Output the (X, Y) coordinate of the center of the cell containing the given text.  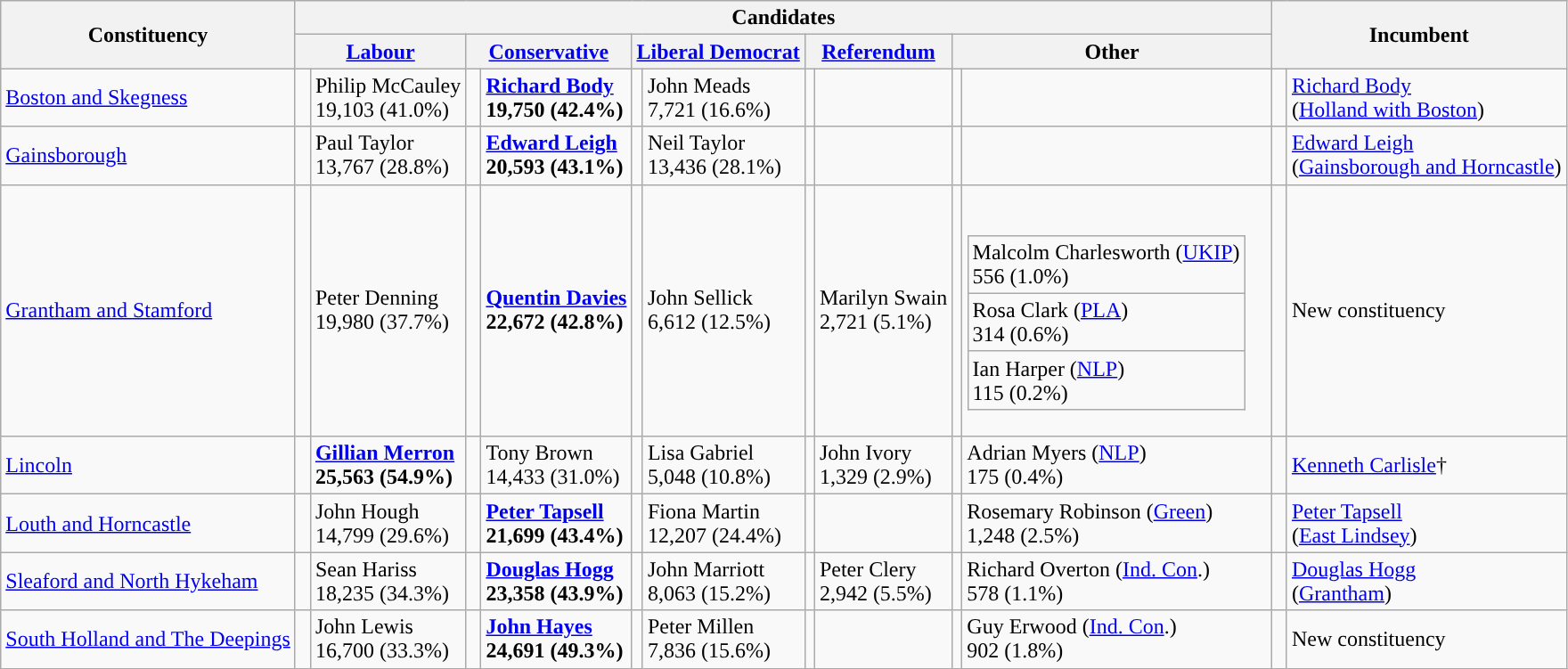
John Hough14,799 (29.6%) (388, 524)
Peter Millen7,836 (15.6%) (723, 640)
Edward Leigh20,593 (43.1%) (556, 155)
Boston and Skegness (148, 98)
Peter Denning19,980 (37.7%) (388, 310)
South Holland and The Deepings (148, 640)
Peter Tapsell21,699 (43.4%) (556, 524)
Gainsborough (148, 155)
John Marriott8,063 (15.2%) (723, 581)
Lincoln (148, 465)
Referendum (878, 52)
Labour (380, 52)
Richard Overton (Ind. Con.)578 (1.1%) (1117, 581)
Peter Clery2,942 (5.5%) (883, 581)
Edward Leigh(Gainsborough and Horncastle) (1426, 155)
Tony Brown14,433 (31.0%) (556, 465)
Gillian Merron25,563 (54.9%) (388, 465)
Paul Taylor13,767 (28.8%) (388, 155)
Adrian Myers (NLP)175 (0.4%) (1117, 465)
Peter Tapsell(East Lindsey) (1426, 524)
Rosemary Robinson (Green)1,248 (2.5%) (1117, 524)
Malcolm Charlesworth (UKIP)556 (1.0%) Rosa Clark (PLA)314 (0.6%) Ian Harper (NLP)115 (0.2%) (1117, 310)
Kenneth Carlisle† (1426, 465)
Incumbent (1418, 35)
Constituency (148, 35)
Marilyn Swain2,721 (5.1%) (883, 310)
Neil Taylor13,436 (28.1%) (723, 155)
Quentin Davies22,672 (42.8%) (556, 310)
John Lewis16,700 (33.3%) (388, 640)
Douglas Hogg(Grantham) (1426, 581)
Louth and Horncastle (148, 524)
Richard Body(Holland with Boston) (1426, 98)
Sleaford and North Hykeham (148, 581)
Sean Hariss18,235 (34.3%) (388, 581)
Conservative (549, 52)
Rosa Clark (PLA)314 (0.6%) (1107, 322)
Douglas Hogg23,358 (43.9%) (556, 581)
Liberal Democrat (718, 52)
Fiona Martin12,207 (24.4%) (723, 524)
John Hayes24,691 (49.3%) (556, 640)
John Sellick6,612 (12.5%) (723, 310)
Candidates (783, 18)
John Ivory1,329 (2.9%) (883, 465)
Other (1112, 52)
Guy Erwood (Ind. Con.)902 (1.8%) (1117, 640)
Grantham and Stamford (148, 310)
Philip McCauley19,103 (41.0%) (388, 98)
Malcolm Charlesworth (UKIP)556 (1.0%) (1107, 264)
John Meads7,721 (16.6%) (723, 98)
Ian Harper (NLP)115 (0.2%) (1107, 379)
Richard Body19,750 (42.4%) (556, 98)
Lisa Gabriel5,048 (10.8%) (723, 465)
